Find where the given text appears and provide that cell's center as (X, Y) coordinate. 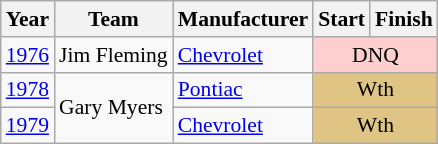
Jim Fleming (114, 55)
DNQ (376, 55)
Finish (404, 19)
Year (28, 19)
Pontiac (243, 90)
1979 (28, 126)
Manufacturer (243, 19)
Start (342, 19)
1978 (28, 90)
Gary Myers (114, 108)
Team (114, 19)
1976 (28, 55)
